Capture the cell that displays the provided text and extract its (X, Y) central coordinate. 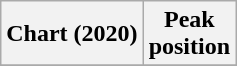
Peakposition (189, 34)
Chart (2020) (72, 34)
